Provide the [X, Y] coordinate of the cell's center where the given text is located.  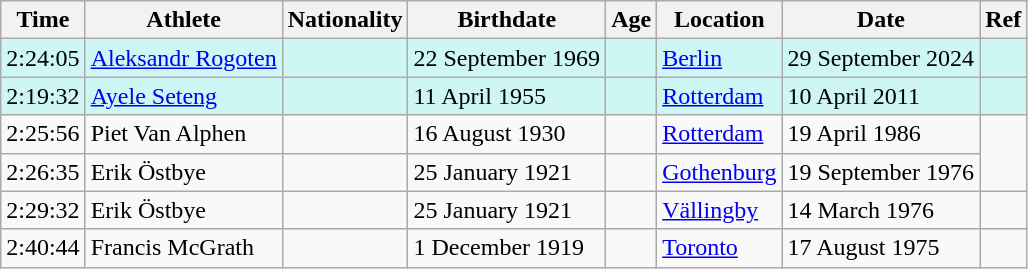
16 August 1930 [507, 134]
19 April 1986 [881, 134]
Ayele Seteng [184, 96]
19 September 1976 [881, 172]
Nationality [345, 20]
Birthdate [507, 20]
29 September 2024 [881, 58]
Aleksandr Rogoten [184, 58]
10 April 2011 [881, 96]
2:25:56 [43, 134]
Location [720, 20]
Age [632, 20]
Athlete [184, 20]
2:24:05 [43, 58]
Francis McGrath [184, 248]
Piet Van Alphen [184, 134]
2:40:44 [43, 248]
2:26:35 [43, 172]
17 August 1975 [881, 248]
14 March 1976 [881, 210]
Vällingby [720, 210]
2:29:32 [43, 210]
Gothenburg [720, 172]
Date [881, 20]
Berlin [720, 58]
2:19:32 [43, 96]
22 September 1969 [507, 58]
Toronto [720, 248]
Time [43, 20]
Ref [1004, 20]
1 December 1919 [507, 248]
11 April 1955 [507, 96]
